Determine the (X, Y) coordinate at the center of the cell enclosing the given text.  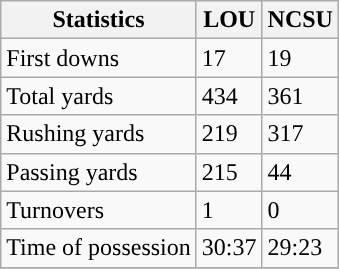
Time of possession (99, 248)
219 (229, 134)
19 (300, 58)
Passing yards (99, 172)
215 (229, 172)
Turnovers (99, 210)
317 (300, 134)
29:23 (300, 248)
First downs (99, 58)
Statistics (99, 20)
17 (229, 58)
LOU (229, 20)
44 (300, 172)
361 (300, 96)
Rushing yards (99, 134)
1 (229, 210)
NCSU (300, 20)
434 (229, 96)
Total yards (99, 96)
0 (300, 210)
30:37 (229, 248)
